Determine the (X, Y) coordinate at the center of the cell enclosing the given text.  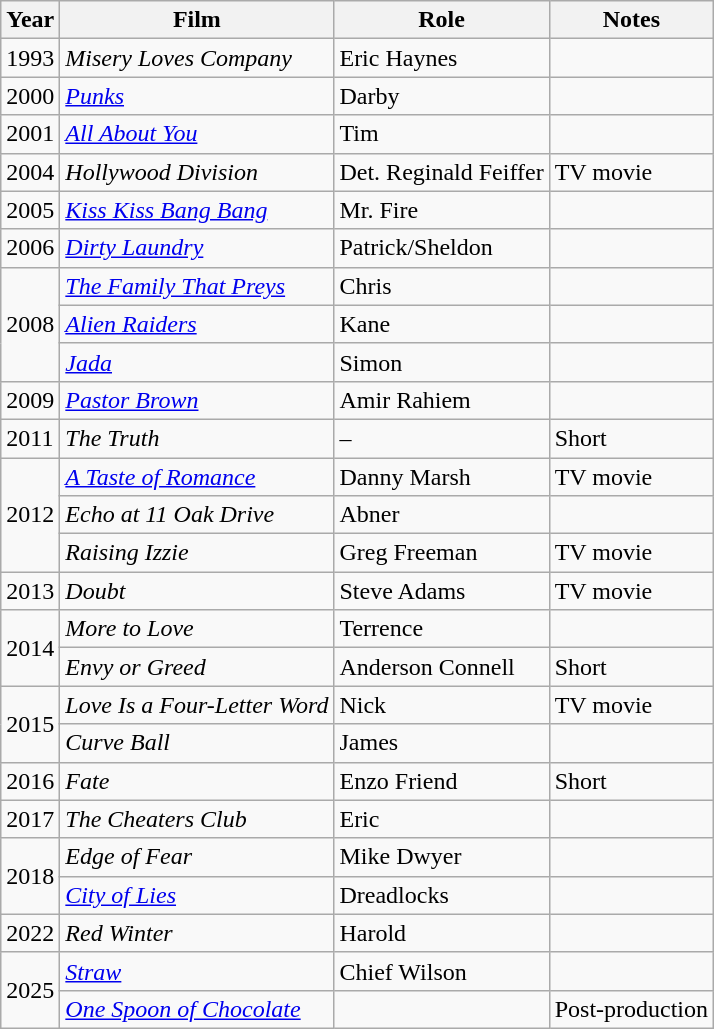
Danny Marsh (442, 477)
2018 (30, 876)
Anderson Connell (442, 667)
Kiss Kiss Bang Bang (197, 210)
Terrence (442, 629)
Jada (197, 362)
2013 (30, 591)
Film (197, 20)
The Truth (197, 438)
Alien Raiders (197, 324)
2014 (30, 648)
All About You (197, 134)
The Family That Preys (197, 286)
Punks (197, 96)
Simon (442, 362)
Pastor Brown (197, 400)
Chief Wilson (442, 971)
Fate (197, 781)
Edge of Fear (197, 857)
2009 (30, 400)
2005 (30, 210)
Dreadlocks (442, 895)
Det. Reginald Feiffer (442, 172)
– (442, 438)
Eric (442, 819)
2015 (30, 724)
2008 (30, 324)
Abner (442, 515)
2011 (30, 438)
A Taste of Romance (197, 477)
Notes (631, 20)
Harold (442, 933)
Echo at 11 Oak Drive (197, 515)
2001 (30, 134)
One Spoon of Chocolate (197, 1009)
City of Lies (197, 895)
Amir Rahiem (442, 400)
2016 (30, 781)
2000 (30, 96)
2025 (30, 990)
Love Is a Four-Letter Word (197, 705)
2004 (30, 172)
Post-production (631, 1009)
Curve Ball (197, 743)
The Cheaters Club (197, 819)
Year (30, 20)
Dirty Laundry (197, 248)
Hollywood Division (197, 172)
Patrick/Sheldon (442, 248)
Misery Loves Company (197, 58)
Mr. Fire (442, 210)
Tim (442, 134)
Steve Adams (442, 591)
Doubt (197, 591)
Role (442, 20)
2022 (30, 933)
Envy or Greed (197, 667)
Nick (442, 705)
James (442, 743)
Eric Haynes (442, 58)
Chris (442, 286)
2012 (30, 515)
Darby (442, 96)
2006 (30, 248)
1993 (30, 58)
Red Winter (197, 933)
2017 (30, 819)
Straw (197, 971)
Greg Freeman (442, 553)
Raising Izzie (197, 553)
Mike Dwyer (442, 857)
Enzo Friend (442, 781)
More to Love (197, 629)
Kane (442, 324)
